Return the [X, Y] coordinate for the center point of the cell that contains the specified text.  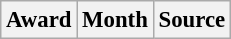
Month [115, 20]
Source [192, 20]
Award [39, 20]
